Capture the cell that displays the provided text and extract its (X, Y) central coordinate. 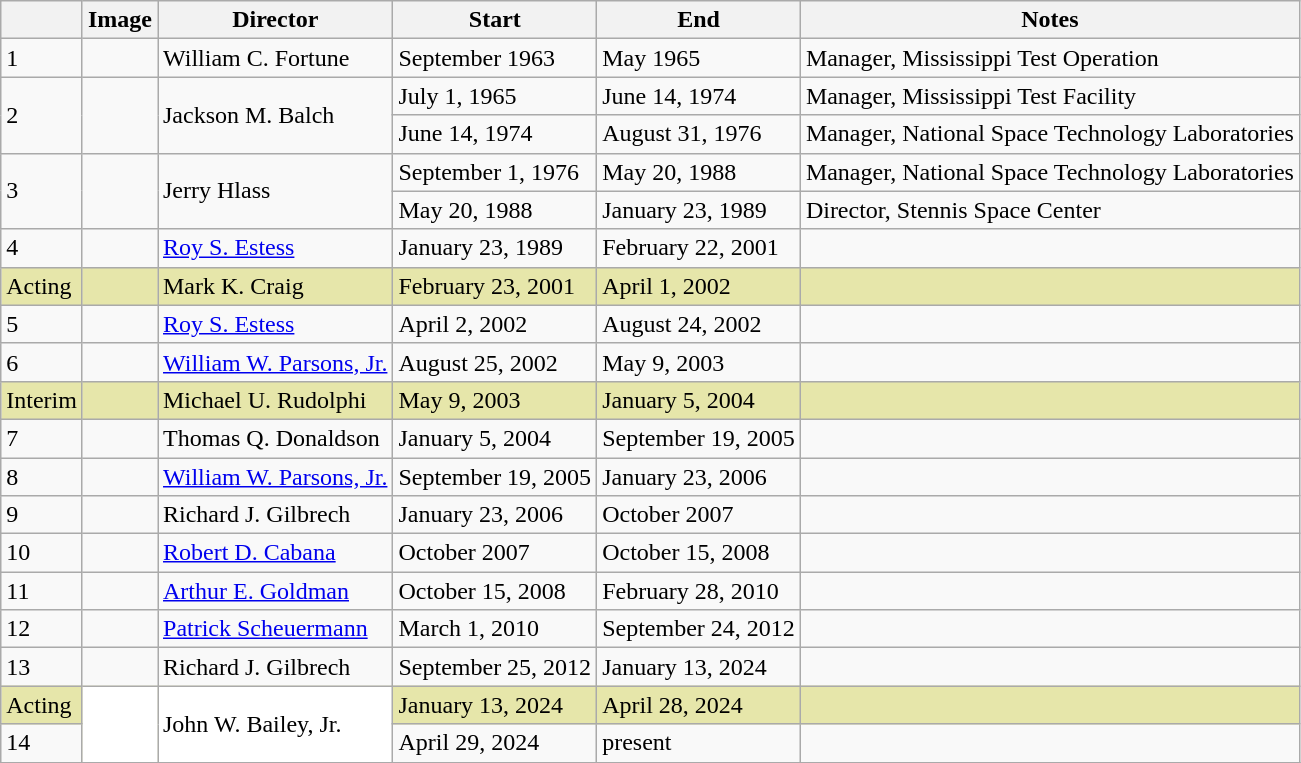
September 1, 1976 (495, 172)
Manager, Mississippi Test Operation (1050, 58)
Start (495, 20)
Jerry Hlass (276, 191)
Jackson M. Balch (276, 115)
July 1, 1965 (495, 96)
5 (42, 324)
7 (42, 438)
Patrick Scheuermann (276, 629)
3 (42, 191)
2 (42, 115)
August 25, 2002 (495, 362)
Director, Stennis Space Center (1050, 210)
April 1, 2002 (699, 286)
Director (276, 20)
February 22, 2001 (699, 248)
August 31, 1976 (699, 134)
April 29, 2024 (495, 743)
13 (42, 667)
Mark K. Craig (276, 286)
April 2, 2002 (495, 324)
March 1, 2010 (495, 629)
Thomas Q. Donaldson (276, 438)
Manager, Mississippi Test Facility (1050, 96)
12 (42, 629)
8 (42, 477)
present (699, 743)
Arthur E. Goldman (276, 591)
September 1963 (495, 58)
August 24, 2002 (699, 324)
Interim (42, 400)
John W. Bailey, Jr. (276, 724)
4 (42, 248)
May 1965 (699, 58)
1 (42, 58)
Image (120, 20)
September 24, 2012 (699, 629)
Notes (1050, 20)
6 (42, 362)
February 28, 2010 (699, 591)
9 (42, 515)
Michael U. Rudolphi (276, 400)
September 25, 2012 (495, 667)
Robert D. Cabana (276, 553)
April 28, 2024 (699, 705)
End (699, 20)
10 (42, 553)
William C. Fortune (276, 58)
February 23, 2001 (495, 286)
14 (42, 743)
11 (42, 591)
